Extract the (x, y) coordinate from the center of the cell holding the provided text.  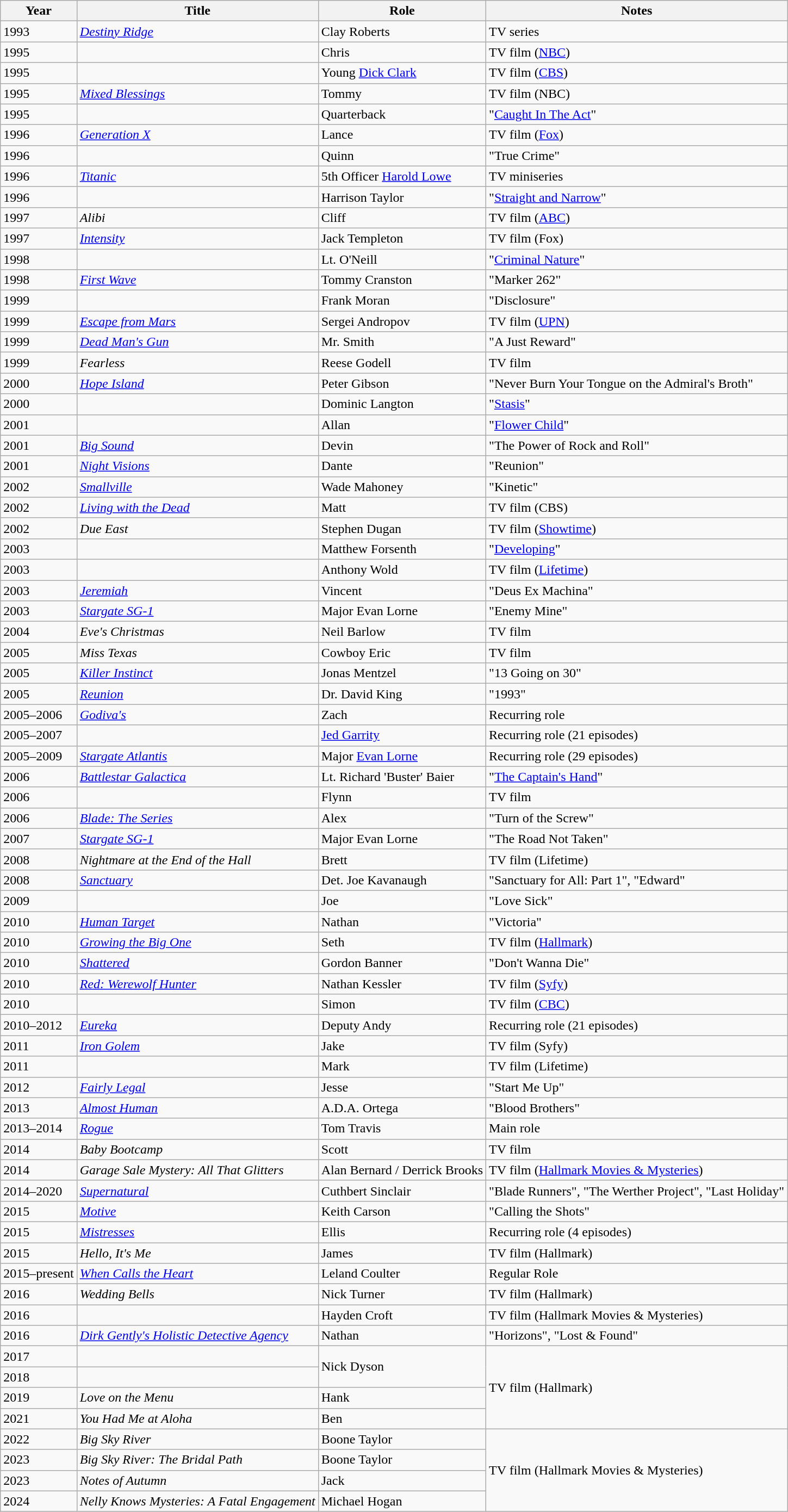
"Marker 262" (637, 280)
Eve's Christmas (197, 632)
Cowboy Eric (402, 653)
Leland Coulter (402, 1274)
2004 (39, 632)
2013–2014 (39, 1129)
Jake (402, 1046)
"The Power of Rock and Roll" (637, 445)
"Never Burn Your Tongue on the Admiral's Broth" (637, 383)
Devin (402, 445)
Title (197, 11)
"Disclosure" (637, 301)
"Turn of the Screw" (637, 818)
Recurring role (4 episodes) (637, 1232)
Keith Carson (402, 1211)
Anthony Wold (402, 569)
Wade Mahoney (402, 487)
2005–2009 (39, 756)
Living with the Dead (197, 507)
Nick Turner (402, 1294)
Intensity (197, 238)
Reese Godell (402, 363)
"Sanctuary for All: Part 1", "Edward" (637, 880)
Escape from Mars (197, 321)
When Calls the Heart (197, 1274)
Zach (402, 715)
Seth (402, 943)
Notes (637, 11)
Jack Templeton (402, 238)
Dead Man's Gun (197, 342)
2009 (39, 901)
Clay Roberts (402, 32)
Scott (402, 1149)
"Don't Wanna Die" (637, 963)
Big Sky River: The Bridal Path (197, 1460)
Red: Werewolf Hunter (197, 984)
Main role (637, 1129)
Harrison Taylor (402, 197)
TV film (Showtime) (637, 528)
Night Visions (197, 466)
Growing the Big One (197, 943)
Quinn (402, 156)
Iron Golem (197, 1046)
Michael Hogan (402, 1501)
2021 (39, 1418)
"Blood Brothers" (637, 1108)
Lt. Richard 'Buster' Baier (402, 777)
TV film (ABC) (637, 218)
Battlestar Galactica (197, 777)
TV series (637, 32)
"Start Me Up" (637, 1087)
Frank Moran (402, 301)
Hope Island (197, 383)
"Flower Child" (637, 425)
Simon (402, 1005)
Baby Bootcamp (197, 1149)
Recurring role (637, 715)
Role (402, 11)
Garage Sale Mystery: All That Glitters (197, 1170)
Eureka (197, 1025)
"13 Going on 30" (637, 673)
Mistresses (197, 1232)
Fairly Legal (197, 1087)
Young Dick Clark (402, 73)
Love on the Menu (197, 1398)
Flynn (402, 797)
"The Road Not Taken" (637, 839)
"1993" (637, 694)
2012 (39, 1087)
Human Target (197, 922)
Nightmare at the End of the Hall (197, 859)
Lance (402, 135)
"Love Sick" (637, 901)
Allan (402, 425)
Joe (402, 901)
Jack (402, 1480)
A.D.A. Ortega (402, 1108)
2010–2012 (39, 1025)
1993 (39, 32)
Shattered (197, 963)
Due East (197, 528)
Stargate Atlantis (197, 756)
"Horizons", "Lost & Found" (637, 1336)
"Blade Runners", "The Werther Project", "Last Holiday" (637, 1191)
2019 (39, 1398)
Tom Travis (402, 1129)
"Enemy Mine" (637, 611)
Jonas Mentzel (402, 673)
"Kinetic" (637, 487)
Sergei Andropov (402, 321)
Smallville (197, 487)
2005–2007 (39, 735)
2015–present (39, 1274)
Brett (402, 859)
Motive (197, 1211)
2022 (39, 1439)
Godiva's (197, 715)
2024 (39, 1501)
Dominic Langton (402, 404)
Destiny Ridge (197, 32)
"Stasis" (637, 404)
Killer Instinct (197, 673)
Det. Joe Kavanaugh (402, 880)
Alibi (197, 218)
Notes of Autumn (197, 1480)
You Had Me at Aloha (197, 1418)
Big Sky River (197, 1439)
Quarterback (402, 114)
2017 (39, 1356)
Nelly Knows Mysteries: A Fatal Engagement (197, 1501)
2018 (39, 1377)
James (402, 1253)
5th Officer Harold Lowe (402, 176)
Reunion (197, 694)
Vincent (402, 590)
Supernatural (197, 1191)
Matthew Forsenth (402, 549)
Nick Dyson (402, 1367)
Wedding Bells (197, 1294)
Hello, It's Me (197, 1253)
TV miniseries (637, 176)
Dante (402, 466)
Almost Human (197, 1108)
Titanic (197, 176)
"The Captain's Hand" (637, 777)
Cliff (402, 218)
Cuthbert Sinclair (402, 1191)
"Caught In The Act" (637, 114)
Peter Gibson (402, 383)
Tommy (402, 94)
2005–2006 (39, 715)
Hank (402, 1398)
Jeremiah (197, 590)
Sanctuary (197, 880)
Mixed Blessings (197, 94)
"Calling the Shots" (637, 1211)
Recurring role (29 episodes) (637, 756)
Deputy Andy (402, 1025)
Gordon Banner (402, 963)
"Reunion" (637, 466)
Stephen Dugan (402, 528)
Neil Barlow (402, 632)
Ben (402, 1418)
Regular Role (637, 1274)
First Wave (197, 280)
"A Just Reward" (637, 342)
"Straight and Narrow" (637, 197)
Generation X (197, 135)
Matt (402, 507)
Jesse (402, 1087)
Blade: The Series (197, 818)
Mark (402, 1067)
Jed Garrity (402, 735)
Fearless (197, 363)
2007 (39, 839)
"Developing" (637, 549)
Tommy Cranston (402, 280)
2013 (39, 1108)
Dr. David King (402, 694)
"Criminal Nature" (637, 259)
Alan Bernard / Derrick Brooks (402, 1170)
Mr. Smith (402, 342)
Year (39, 11)
Hayden Croft (402, 1315)
Lt. O'Neill (402, 259)
Big Sound (197, 445)
Alex (402, 818)
TV film (UPN) (637, 321)
"Deus Ex Machina" (637, 590)
"True Crime" (637, 156)
TV film (CBC) (637, 1005)
2014–2020 (39, 1191)
Nathan Kessler (402, 984)
Ellis (402, 1232)
Dirk Gently's Holistic Detective Agency (197, 1336)
Rogue (197, 1129)
"Victoria" (637, 922)
Miss Texas (197, 653)
Chris (402, 52)
